From the cell containing the given text, extract its center point as (x, y) coordinate. 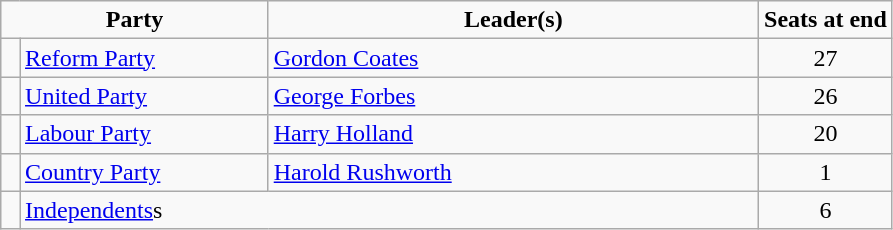
Leader(s) (513, 20)
Harold Rushworth (513, 172)
6 (826, 210)
United Party (144, 96)
Independentss (390, 210)
Country Party (144, 172)
Seats at end (826, 20)
1 (826, 172)
27 (826, 58)
Harry Holland (513, 134)
20 (826, 134)
Labour Party (144, 134)
Gordon Coates (513, 58)
26 (826, 96)
Party (134, 20)
Reform Party (144, 58)
George Forbes (513, 96)
